Scan for the cell matching the given text and deliver its (X, Y) coordinate at center. 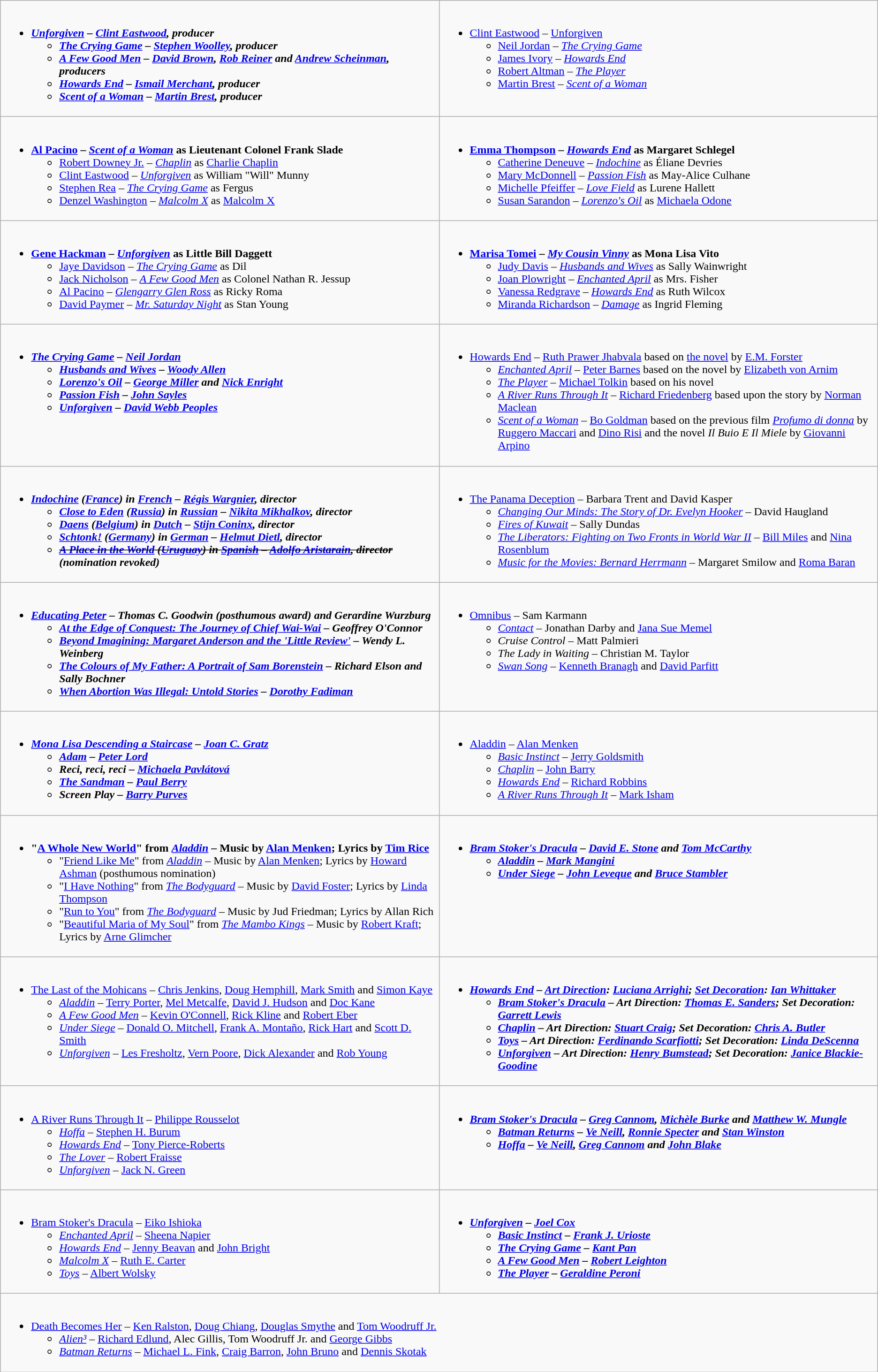
Clint Eastwood – UnforgivenNeil Jordan – The Crying GameJames Ivory – Howards EndRobert Altman – The PlayerMartin Brest – Scent of a Woman (658, 59)
Unforgiven – Joel CoxBasic Instinct – Frank J. UriosteThe Crying Game – Kant PanA Few Good Men – Robert LeightonThe Player – Geraldine Peroni (658, 1242)
Aladdin – Alan MenkenBasic Instinct – Jerry GoldsmithChaplin – John BarryHowards End – Richard RobbinsA River Runs Through It – Mark Isham (658, 763)
Bram Stoker's Dracula – David E. Stone and Tom McCarthyAladdin – Mark ManginiUnder Siege – John Leveque and Bruce Stambler (658, 886)
